Search for the cell housing the specified text and yield its [x, y] center coordinate. 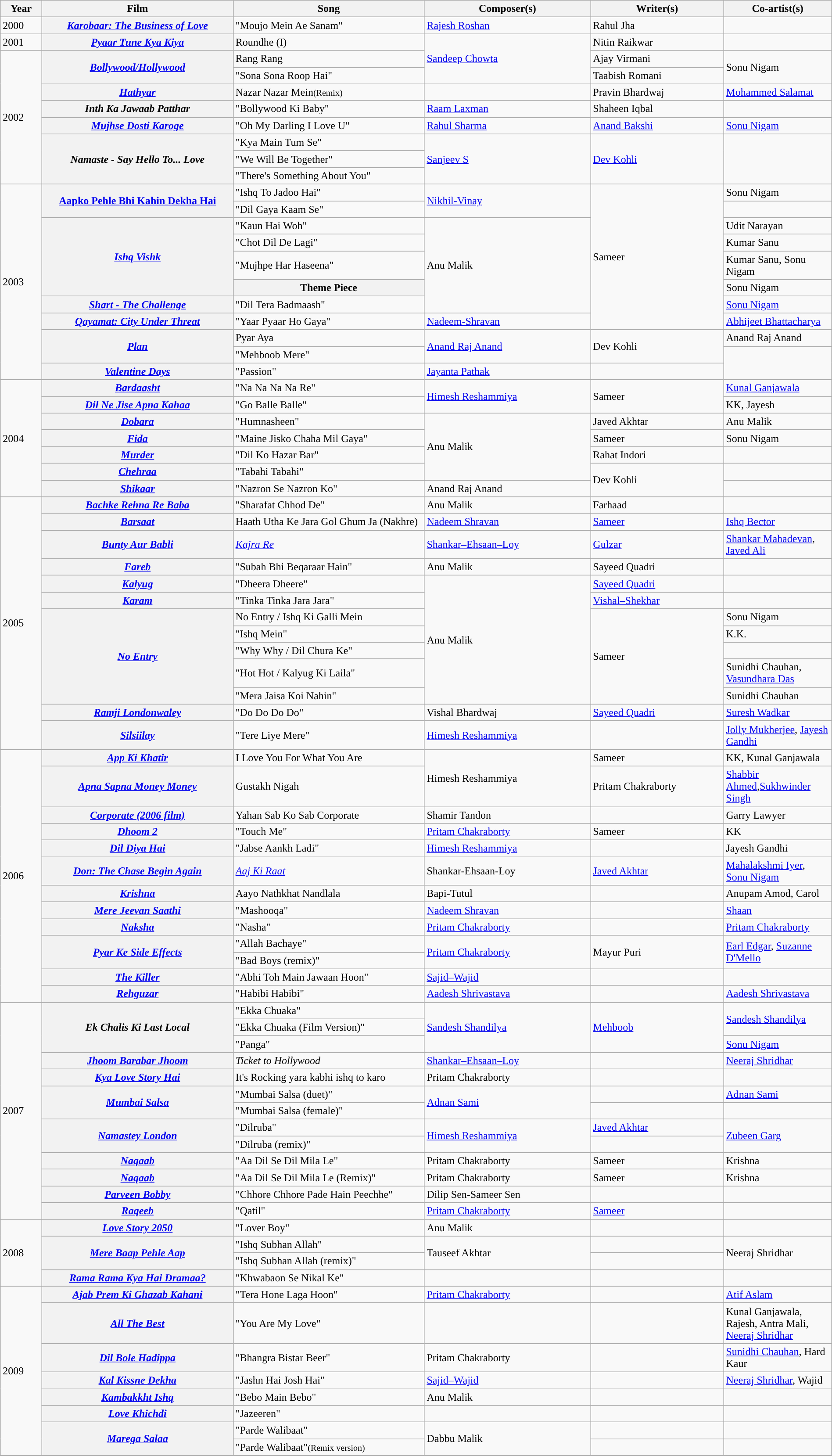
Rehguzar [137, 994]
Shankar-Ehsaan-Loy [507, 871]
Silsiilay [137, 735]
"Ishq Mein" [329, 634]
Neeraj Shridhar, Wajid [778, 1380]
Rahul Sharma [507, 126]
Aaj Ki Raat [329, 871]
Rahul Jha [657, 25]
Earl Edgar, Suzanne D'Mello [778, 952]
Pyar Aya [329, 338]
"Mehboob Mere" [329, 355]
"Dil Ko Hazar Bar" [329, 455]
Raqeeb [137, 1211]
"Moujo Mein Ae Sanam" [329, 25]
Writer(s) [657, 9]
Dilip Sen-Sameer Sen [507, 1194]
Mere Jeevan Saathi [137, 910]
Mumbai Salsa [137, 1103]
"Bad Boys (remix)" [329, 960]
"Mujhpe Har Haseena" [329, 265]
Kunal Ganjawala [778, 388]
Don: The Chase Begin Again [137, 871]
Bachke Rehna Re Baba [137, 505]
"Kya Main Tum Se" [329, 142]
"Chot Dil De Lagi" [329, 243]
Plan [137, 346]
Gulzar [657, 544]
"Dilruba (remix)" [329, 1144]
"Tere Liye Mere" [329, 735]
I Love You For What You Are [329, 758]
"Lover Boy" [329, 1228]
Kajra Re [329, 544]
Jolly Mukherjee, Jayesh Gandhi [778, 735]
"Humnasheen" [329, 421]
Pravin Bhardwaj [657, 92]
"Habibi Habibi" [329, 994]
The Killer [137, 977]
Mere Baap Pehle Aap [137, 1253]
Dhoom 2 [137, 832]
Shikaar [137, 489]
"Bebo Main Bebo" [329, 1397]
Kal Kissne Dekha [137, 1380]
Bardaasht [137, 388]
K.K. [778, 634]
"Tabahi Tabahi" [329, 471]
No Entry [137, 657]
Year [21, 9]
"Jazeeren" [329, 1414]
Shankar Mahadevan, Javed Ali [778, 544]
Zubeen Garg [778, 1136]
"Bhangra Bistar Beer" [329, 1357]
Mahalakshmi Iyer, Sonu Nigam [778, 871]
Dil Diya Hai [137, 848]
Sunidhi Chauhan, Hard Kaur [778, 1357]
Anand Bakshi [657, 126]
Karam [137, 600]
Gustakh Nigah [329, 786]
Ticket to Hollywood [329, 1061]
"There's Something About You" [329, 176]
Rang Rang [329, 59]
"Abhi Toh Main Jawaan Hoon" [329, 977]
Nazar Nazar Mein(Remix) [329, 92]
"Allah Bachaye" [329, 944]
Love Story 2050 [137, 1228]
"Passion" [329, 371]
"Khwabaon Se Nikal Ke" [329, 1278]
"Aa Dil Se Dil Mila Le" [329, 1161]
Aapko Pehle Bhi Kahin Dekha Hai [137, 201]
"Chhore Chhore Pade Hain Peechhe" [329, 1194]
"Ekka Chuaka" [329, 1010]
Vishal Bhardwaj [507, 712]
Song [329, 9]
Dil Ne Jise Apna Kahaa [137, 405]
KK, Jayesh [778, 405]
Udit Narayan [778, 226]
Sandeep Chowta [507, 59]
"Yaar Pyaar Ho Gaya" [329, 321]
Parveen Bobby [137, 1194]
KK [778, 832]
Inth Ka Jawaab Patthar [137, 109]
"Ekka Chuaka (Film Version)" [329, 1027]
Murder [137, 455]
Dil Bole Hadippa [137, 1357]
Hathyar [137, 92]
Jhoom Barabar Jhoom [137, 1061]
"Nasha" [329, 927]
Kambakkht Ishq [137, 1397]
Ajay Virmani [657, 59]
Sunidhi Chauhan [778, 696]
"Dil Gaya Kaam Se" [329, 209]
"Why Why / Dil Chura Ke" [329, 651]
Jayanta Pathak [507, 371]
Rahat Indori [657, 455]
2004 [21, 438]
Shamir Tandon [507, 815]
Dobara [137, 421]
"Jabse Aankh Ladi" [329, 848]
Raam Laxman [507, 109]
"Parde Walibaat"(Remix version) [329, 1447]
"Dheera Dheere" [329, 584]
Suresh Wadkar [778, 712]
Karobaar: The Business of Love [137, 25]
Ek Chalis Ki Last Local [137, 1027]
"Aa Dil Se Dil Mila Le (Remix)" [329, 1178]
Atif Aslam [778, 1294]
Garry Lawyer [778, 815]
Nadeem-Shravan [507, 321]
2009 [21, 1371]
"You Are My Love" [329, 1323]
App Ki Khatir [137, 758]
"Touch Me" [329, 832]
Mehboob [657, 1027]
Shart - The Challenge [137, 305]
"Mashooqa" [329, 910]
Yahan Sab Ko Sab Corporate [329, 815]
Shaan [778, 910]
"Parde Walibaat" [329, 1431]
Qayamat: City Under Threat [137, 321]
"Mera Jaisa Koi Nahin" [329, 696]
Co-artist(s) [778, 9]
Mohammed Salamat [778, 92]
"Tera Hone Laga Hoon" [329, 1294]
"Do Do Do Do" [329, 712]
Naksha [137, 927]
Mayur Puri [657, 952]
"Na Na Na Na Re" [329, 388]
Aayo Nathkhat Nandlala [329, 894]
Namastey London [137, 1136]
"Kaun Hai Woh" [329, 226]
Bollywood/Hollywood [137, 67]
"Qatil" [329, 1211]
All The Best [137, 1323]
Love Khichdi [137, 1414]
2005 [21, 623]
Nikhil-Vinay [507, 201]
"Maine Jisko Chaha Mil Gaya" [329, 438]
Ajab Prem Ki Ghazab Kahani [137, 1294]
Farhaad [657, 505]
"Hot Hot / Kalyug Ki Laila" [329, 673]
Bunty Aur Babli [137, 544]
Ramji Londonwaley [137, 712]
It's Rocking yara kabhi ishq to karo [329, 1077]
Jayesh Gandhi [778, 848]
Kunal Ganjawala, Rajesh, Antra Mali, Neeraj Shridhar [778, 1323]
2001 [21, 42]
"Nazron Se Nazron Ko" [329, 489]
Barsaat [137, 522]
"Ishq Subhan Allah (remix)" [329, 1261]
Composer(s) [507, 9]
"Ishq To Jadoo Hai" [329, 192]
"Mumbai Salsa (duet)" [329, 1094]
Vishal–Shekhar [657, 600]
Rama Rama Kya Hai Dramaa? [137, 1278]
"Sharafat Chhod De" [329, 505]
2002 [21, 117]
Corporate (2006 film) [137, 815]
"Tinka Tinka Jara Jara" [329, 600]
Namaste - Say Hello To... Love [137, 159]
Roundhe (I) [329, 42]
Mujhse Dosti Karoge [137, 126]
Sunidhi Chauhan, Vasundhara Das [778, 673]
Shabbir Ahmed,Sukhwinder Singh [778, 786]
Nitin Raikwar [657, 42]
"Mumbai Salsa (female)" [329, 1111]
KK, Kunal Ganjawala [778, 758]
Kalyug [137, 584]
"Bollywood Ki Baby" [329, 109]
Tauseef Akhtar [507, 1253]
No Entry / Ishq Ki Galli Mein [329, 617]
Bapi-Tutul [507, 894]
Fareb [137, 567]
Kumar Sanu [778, 243]
Anupam Amod, Carol [778, 894]
"Dil Tera Badmaash" [329, 305]
Valentine Days [137, 371]
"Panga" [329, 1044]
Ishq Vishk [137, 257]
Shaheen Iqbal [657, 109]
Pyar Ke Side Effects [137, 952]
"We Will Be Together" [329, 159]
Marega Salaa [137, 1439]
Pyaar Tune Kya Kiya [137, 42]
2007 [21, 1111]
Fida [137, 438]
Kya Love Story Hai [137, 1077]
Apna Sapna Money Money [137, 786]
"Ishq Subhan Allah" [329, 1244]
2003 [21, 282]
Taabish Romani [657, 75]
"Dilruba" [329, 1128]
Haath Utha Ke Jara Gol Ghum Ja (Nakhre) [329, 522]
Ishq Bector [778, 522]
"Jashn Hai Josh Hai" [329, 1380]
Theme Piece [329, 288]
2000 [21, 25]
Dabbu Malik [507, 1439]
2008 [21, 1253]
"Subah Bhi Beqaraar Hain" [329, 567]
"Sona Sona Roop Hai" [329, 75]
"Go Balle Balle" [329, 405]
"Oh My Darling I Love U" [329, 126]
2006 [21, 876]
Sanjeev S [507, 159]
Rajesh Roshan [507, 25]
Kumar Sanu, Sonu Nigam [778, 265]
Abhijeet Bhattacharya [778, 321]
Chehraa [137, 471]
Film [137, 9]
